Return the (X, Y) coordinate for the center point of the cell that contains the specified text.  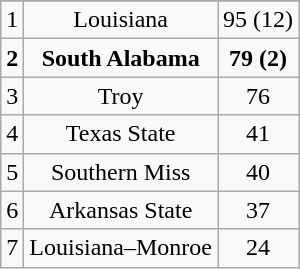
24 (258, 248)
6 (12, 210)
37 (258, 210)
Texas State (121, 134)
2 (12, 58)
7 (12, 248)
79 (2) (258, 58)
95 (12) (258, 20)
South Alabama (121, 58)
Troy (121, 96)
41 (258, 134)
76 (258, 96)
1 (12, 20)
Arkansas State (121, 210)
Louisiana–Monroe (121, 248)
Louisiana (121, 20)
40 (258, 172)
Southern Miss (121, 172)
5 (12, 172)
3 (12, 96)
4 (12, 134)
